For the text-containing cell, return its midpoint in [X, Y] coordinate format. 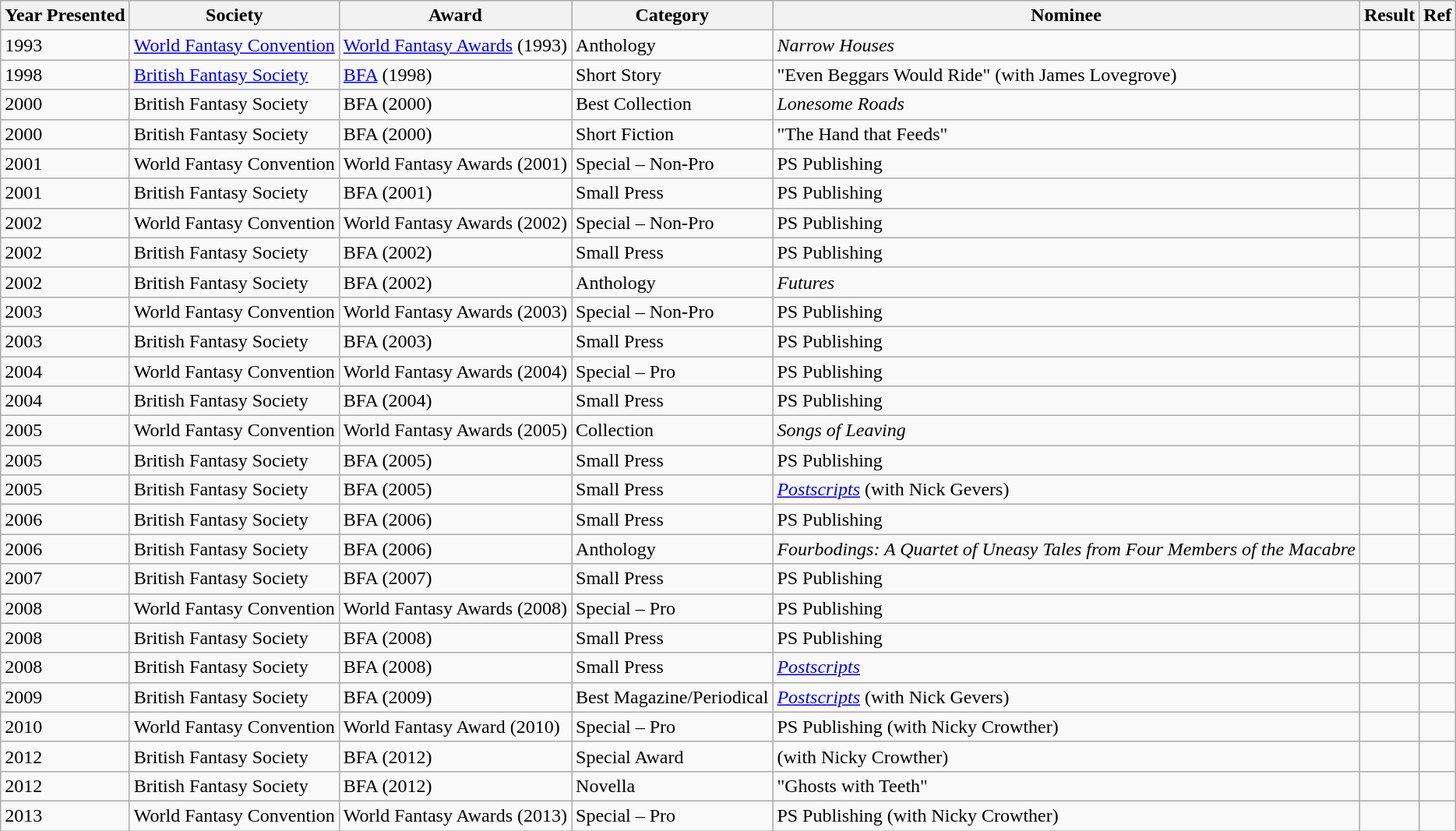
BFA (2003) [455, 341]
2009 [65, 697]
"Even Beggars Would Ride" (with James Lovegrove) [1066, 75]
Narrow Houses [1066, 45]
Ref [1438, 16]
World Fantasy Awards (2013) [455, 815]
Collection [672, 431]
BFA (2007) [455, 579]
Short Story [672, 75]
World Fantasy Award (2010) [455, 727]
Result [1389, 16]
World Fantasy Awards (2003) [455, 312]
1993 [65, 45]
2013 [65, 815]
World Fantasy Awards (2001) [455, 164]
World Fantasy Awards (2008) [455, 608]
Category [672, 16]
Songs of Leaving [1066, 431]
BFA (2001) [455, 193]
Year Presented [65, 16]
Nominee [1066, 16]
World Fantasy Awards (2002) [455, 223]
Special Award [672, 756]
Fourbodings: A Quartet of Uneasy Tales from Four Members of the Macabre [1066, 549]
BFA (2009) [455, 697]
BFA (2004) [455, 401]
Award [455, 16]
World Fantasy Awards (1993) [455, 45]
Short Fiction [672, 134]
"The Hand that Feeds" [1066, 134]
1998 [65, 75]
2010 [65, 727]
Novella [672, 786]
World Fantasy Awards (2004) [455, 371]
Futures [1066, 282]
Best Collection [672, 104]
Lonesome Roads [1066, 104]
Postscripts [1066, 667]
2007 [65, 579]
"Ghosts with Teeth" [1066, 786]
World Fantasy Awards (2005) [455, 431]
Society [234, 16]
(with Nicky Crowther) [1066, 756]
BFA (1998) [455, 75]
Best Magazine/Periodical [672, 697]
